Return the [x, y] coordinate for the center point of the cell that contains the specified text.  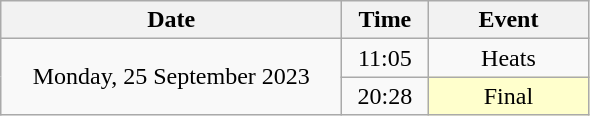
11:05 [385, 58]
Event [508, 20]
Date [172, 20]
Time [385, 20]
Final [508, 96]
Monday, 25 September 2023 [172, 77]
20:28 [385, 96]
Heats [508, 58]
